Search for the cell housing the specified text and yield its [X, Y] center coordinate. 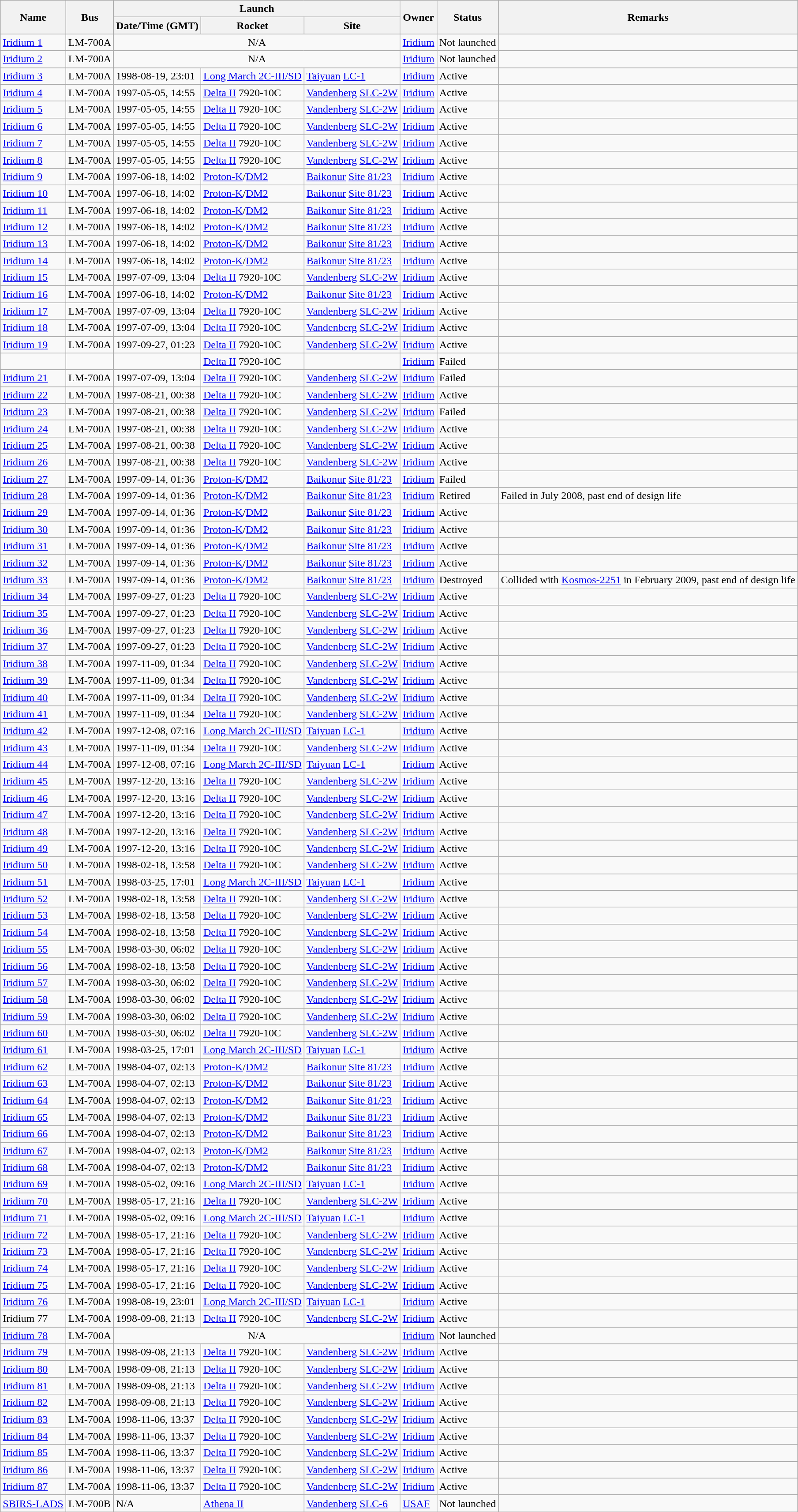
Name [33, 17]
Iridium 55 [33, 949]
Iridium 3 [33, 76]
Iridium 13 [33, 244]
Iridium 18 [33, 328]
Iridium 17 [33, 311]
Iridium 38 [33, 664]
Iridium 34 [33, 597]
Iridium 19 [33, 345]
Iridium 56 [33, 966]
Iridium 67 [33, 1151]
Iridium 66 [33, 1134]
Bus [90, 17]
Remarks [648, 17]
SBIRS-LADS [33, 1503]
Date/Time (GMT) [157, 26]
Iridium 16 [33, 294]
Iridium 75 [33, 1285]
Iridium 85 [33, 1453]
Iridium 21 [33, 378]
Iridium 28 [33, 496]
Iridium 22 [33, 395]
Iridium 33 [33, 580]
Iridium 80 [33, 1369]
Iridium 79 [33, 1352]
Iridium 45 [33, 781]
Iridium 25 [33, 445]
Iridium 62 [33, 1067]
Iridium 36 [33, 630]
Iridium 70 [33, 1201]
Iridium 71 [33, 1218]
Rocket [252, 26]
Iridium 53 [33, 915]
Iridium 77 [33, 1319]
Iridium 39 [33, 680]
Iridium 68 [33, 1167]
LM-700B [90, 1503]
Site [352, 26]
Iridium 12 [33, 227]
Athena II [252, 1503]
Iridium 7 [33, 143]
Iridium 83 [33, 1419]
Iridium 8 [33, 160]
Failed in July 2008, past end of design life [648, 496]
Iridium 61 [33, 1050]
Iridium 23 [33, 412]
Iridium 43 [33, 748]
Iridium 72 [33, 1234]
Iridium 29 [33, 513]
Iridium 30 [33, 529]
Collided with Kosmos-2251 in February 2009, past end of design life [648, 580]
Iridium 14 [33, 261]
Iridium 47 [33, 815]
Iridium 81 [33, 1386]
Iridium 54 [33, 932]
USAF [418, 1503]
Iridium 42 [33, 731]
Iridium 48 [33, 832]
Iridium 63 [33, 1084]
Iridium 51 [33, 882]
Iridium 59 [33, 1016]
Iridium 44 [33, 765]
Iridium 64 [33, 1100]
Iridium 57 [33, 983]
Iridium 5 [33, 109]
Launch [257, 9]
Iridium 4 [33, 93]
Iridium 87 [33, 1486]
Iridium 6 [33, 126]
Iridium 31 [33, 546]
Iridium 58 [33, 999]
Iridium 78 [33, 1336]
Iridium 26 [33, 462]
Iridium 82 [33, 1403]
Iridium 76 [33, 1302]
Iridium 49 [33, 848]
Retired [468, 496]
Iridium 86 [33, 1470]
Iridium 1 [33, 42]
Iridium 10 [33, 193]
Iridium 74 [33, 1268]
Iridium 11 [33, 210]
Iridium 37 [33, 647]
Status [468, 17]
Iridium 2 [33, 59]
Iridium 73 [33, 1251]
Iridium 65 [33, 1117]
Iridium 32 [33, 563]
Iridium 40 [33, 697]
Iridium 27 [33, 479]
Vandenberg SLC-6 [352, 1503]
Iridium 15 [33, 278]
Iridium 69 [33, 1184]
Destroyed [468, 580]
Iridium 24 [33, 428]
Iridium 46 [33, 798]
Owner [418, 17]
Iridium 41 [33, 714]
Iridium 84 [33, 1436]
Iridium 52 [33, 899]
Iridium 60 [33, 1033]
Iridium 50 [33, 865]
Iridium 9 [33, 176]
Iridium 35 [33, 613]
